Search for the cell housing the specified text and yield its (X, Y) center coordinate. 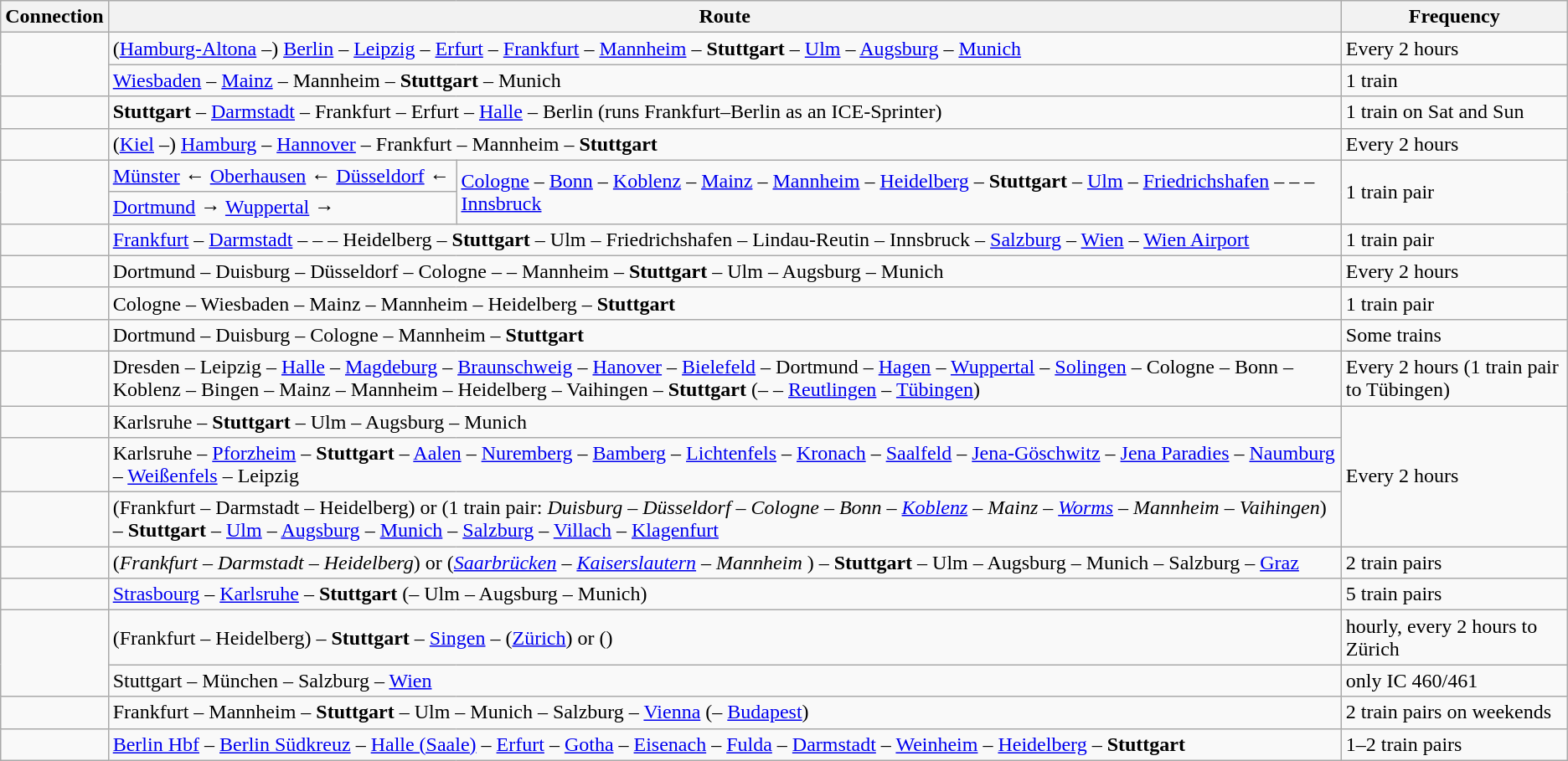
Berlin Hbf – Berlin Südkreuz – Halle (Saale) – Erfurt – Gotha – Eisenach – Fulda – Darmstadt – Weinheim – Heidelberg – Stuttgart (725, 744)
Cologne – Bonn – Koblenz – Mainz – Mannheim – Heidelberg – Stuttgart – Ulm – Friedrichshafen – – – Innsbruck (899, 192)
Cologne – Wiesbaden – Mainz – Mannheim – Heidelberg – Stuttgart (725, 303)
2 train pairs on weekends (1454, 712)
(Kiel –) Hamburg – Hannover – Frankfurt – Mannheim – Stuttgart (725, 144)
Every 2 hours (1 train pair to Tübingen) (1454, 378)
Connection (54, 17)
hourly, every 2 hours to Zürich (1454, 638)
(Frankfurt – Heidelberg) – Stuttgart – Singen – (Zürich) or () (725, 638)
5 train pairs (1454, 594)
Strasbourg – Karlsruhe – Stuttgart (– Ulm – Augsburg – Munich) (725, 594)
Frequency (1454, 17)
Some trains (1454, 335)
only IC 460/461 (1454, 681)
Dortmund – Duisburg – Düsseldorf – Cologne – – Mannheim – Stuttgart – Ulm – Augsburg – Munich (725, 271)
Frankfurt – Mannheim – Stuttgart – Ulm – Munich – Salzburg – Vienna (– Budapest) (725, 712)
Stuttgart – Darmstadt – Frankfurt – Erfurt – Halle – Berlin (runs Frankfurt–Berlin as an ICE-Sprinter) (725, 112)
Wiesbaden – Mainz – Mannheim – Stuttgart – Munich (725, 80)
Frankfurt – Darmstadt – – – Heidelberg – Stuttgart – Ulm – Friedrichshafen – Lindau-Reutin – Innsbruck – Salzburg – Wien – Wien Airport (725, 239)
2 train pairs (1454, 563)
Route (725, 17)
Dortmund – Duisburg – Cologne – Mannheim – Stuttgart (725, 335)
Münster ← Oberhausen ← Düsseldorf ← (282, 176)
(Hamburg-Altona –) Berlin – Leipzig – Erfurt – Frankfurt – Mannheim – Stuttgart – Ulm – Augsburg – Munich (725, 49)
Dortmund → Wuppertal → (282, 208)
1 train (1454, 80)
1–2 train pairs (1454, 744)
Stuttgart – München – Salzburg – Wien (725, 681)
(Frankfurt – Darmstadt – Heidelberg) or (Saarbrücken – Kaiserslautern – Mannheim ) – Stuttgart – Ulm – Augsburg – Munich – Salzburg – Graz (725, 563)
Karlsruhe – Stuttgart – Ulm – Augsburg – Munich (725, 421)
1 train on Sat and Sun (1454, 112)
